Pinpoint the cell where the given text exists, returning its [X, Y] midpoint coordinate. 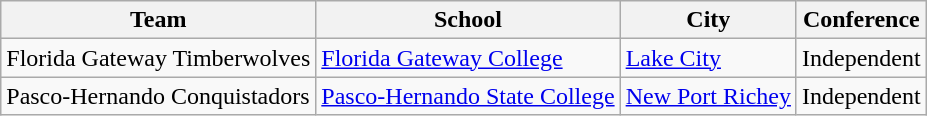
Team [158, 20]
Pasco-Hernando State College [468, 96]
Florida Gateway Timberwolves [158, 58]
Lake City [708, 58]
School [468, 20]
Florida Gateway College [468, 58]
City [708, 20]
Conference [861, 20]
New Port Richey [708, 96]
Pasco-Hernando Conquistadors [158, 96]
